Determine the (x, y) coordinate at the center of the cell enclosing the given text.  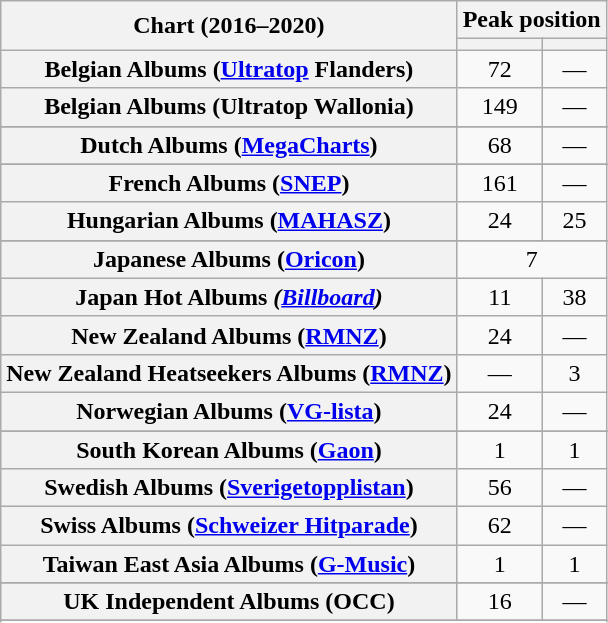
South Korean Albums (Gaon) (229, 449)
UK Independent Albums (OCC) (229, 602)
3 (575, 373)
72 (500, 69)
68 (500, 145)
French Albums (SNEP) (229, 183)
38 (575, 297)
Chart (2016–2020) (229, 26)
7 (532, 259)
Norwegian Albums (VG-lista) (229, 411)
Belgian Albums (Ultratop Wallonia) (229, 107)
Swedish Albums (Sverigetopplistan) (229, 488)
149 (500, 107)
Japan Hot Albums (Billboard) (229, 297)
New Zealand Heatseekers Albums (RMNZ) (229, 373)
62 (500, 526)
25 (575, 221)
Japanese Albums (Oricon) (229, 259)
Swiss Albums (Schweizer Hitparade) (229, 526)
Belgian Albums (Ultratop Flanders) (229, 69)
11 (500, 297)
56 (500, 488)
Hungarian Albums (MAHASZ) (229, 221)
Dutch Albums (MegaCharts) (229, 145)
Peak position (532, 20)
Taiwan East Asia Albums (G-Music) (229, 564)
161 (500, 183)
New Zealand Albums (RMNZ) (229, 335)
16 (500, 602)
